Determine the (x, y) coordinate at the center of the cell enclosing the given text.  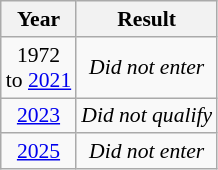
Year (38, 19)
2025 (38, 152)
1972to 2021 (38, 68)
Result (146, 19)
2023 (38, 116)
Did not qualify (146, 116)
